Locate the cell with the specified text and output its [X, Y] center coordinate. 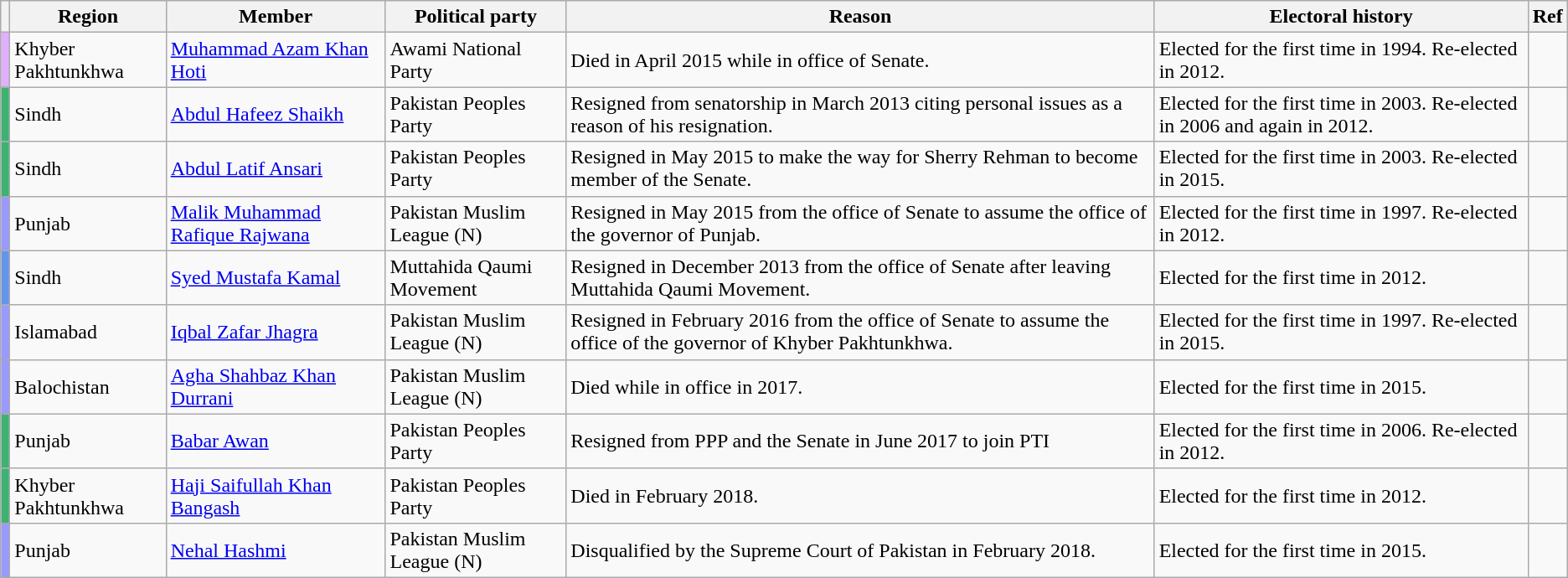
Abdul Hafeez Shaikh [276, 114]
Resigned in May 2015 from the office of Senate to assume the office of the governor of Punjab. [860, 223]
Region [88, 17]
Resigned in December 2013 from the office of Senate after leaving Muttahida Qaumi Movement. [860, 278]
Political party [476, 17]
Abdul Latif Ansari [276, 169]
Malik Muhammad Rafique Rajwana [276, 223]
Resigned from senatorship in March 2013 citing personal issues as a reason of his resignation. [860, 114]
Haji Saifullah Khan Bangash [276, 496]
Elected for the first time in 2003. Re-elected in 2015. [1341, 169]
Elected for the first time in 1994. Re-elected in 2012. [1341, 60]
Resigned from PPP and the Senate in June 2017 to join PTI [860, 441]
Babar Awan [276, 441]
Balochistan [88, 387]
Disqualified by the Supreme Court of Pakistan in February 2018. [860, 550]
Elected for the first time in 2006. Re-elected in 2012. [1341, 441]
Died in February 2018. [860, 496]
Muhammad Azam Khan Hoti [276, 60]
Member [276, 17]
Islamabad [88, 332]
Electoral history [1341, 17]
Muttahida Qaumi Movement [476, 278]
Elected for the first time in 1997. Re-elected in 2012. [1341, 223]
Elected for the first time in 1997. Re-elected in 2015. [1341, 332]
Died in April 2015 while in office of Senate. [860, 60]
Syed Mustafa Kamal [276, 278]
Nehal Hashmi [276, 550]
Iqbal Zafar Jhagra [276, 332]
Awami National Party [476, 60]
Ref [1548, 17]
Resigned in February 2016 from the office of Senate to assume the office of the governor of Khyber Pakhtunkhwa. [860, 332]
Died while in office in 2017. [860, 387]
Agha Shahbaz Khan Durrani [276, 387]
Resigned in May 2015 to make the way for Sherry Rehman to become member of the Senate. [860, 169]
Reason [860, 17]
Elected for the first time in 2003. Re-elected in 2006 and again in 2012. [1341, 114]
